Search for the cell housing the specified text and yield its [X, Y] center coordinate. 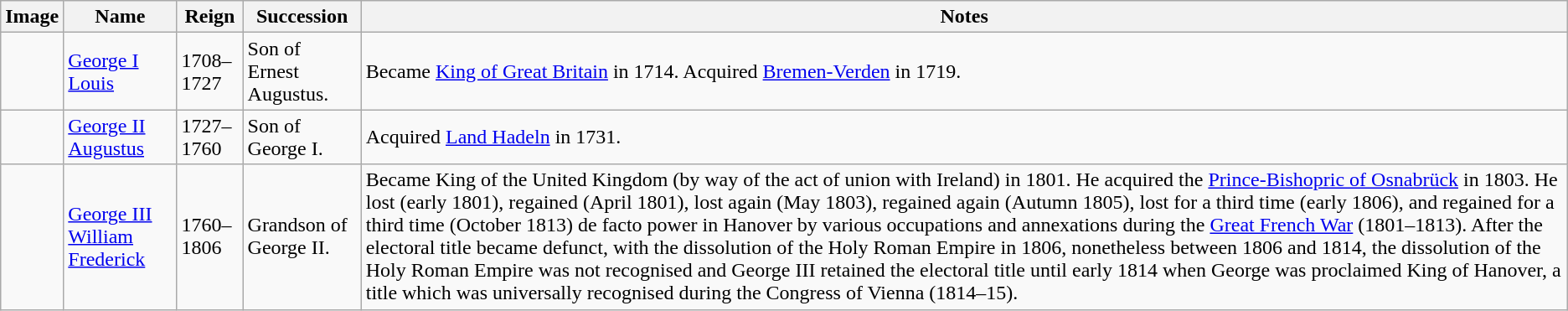
1760–1806 [209, 236]
Image [32, 17]
George II Augustus [121, 137]
George III William Frederick [121, 236]
Became King of Great Britain in 1714. Acquired Bremen-Verden in 1719. [964, 71]
Reign [209, 17]
Acquired Land Hadeln in 1731. [964, 137]
Grandson of George II. [302, 236]
Son of George I. [302, 137]
Son of Ernest Augustus. [302, 71]
Name [121, 17]
Succession [302, 17]
1708–1727 [209, 71]
Notes [964, 17]
George I Louis [121, 71]
1727–1760 [209, 137]
